Scan for the cell matching the given text and deliver its (x, y) coordinate at center. 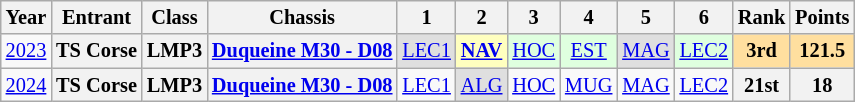
Year (26, 17)
3 (534, 17)
EST (588, 51)
Class (174, 17)
6 (704, 17)
Rank (762, 17)
2024 (26, 85)
Chassis (302, 17)
18 (822, 85)
MUG (588, 85)
2023 (26, 51)
Entrant (96, 17)
21st (762, 85)
3rd (762, 51)
4 (588, 17)
ALG (482, 85)
Points (822, 17)
1 (426, 17)
2 (482, 17)
121.5 (822, 51)
NAV (482, 51)
5 (646, 17)
